Detect which cell encompasses the target text, then output its (x, y) center coordinate. 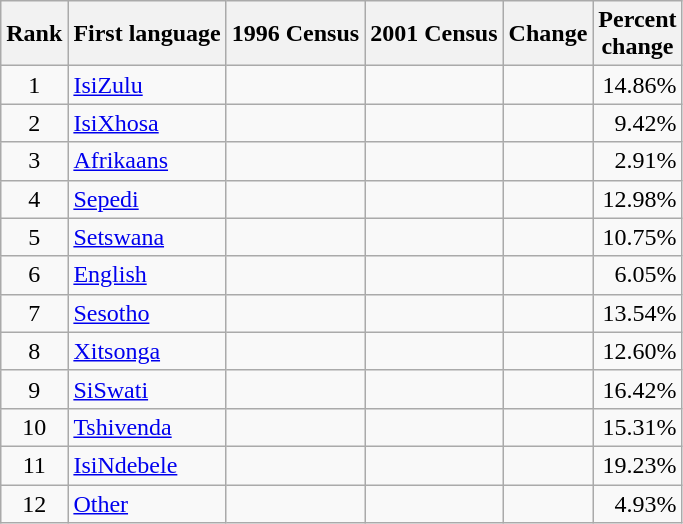
First language (147, 34)
Afrikaans (147, 161)
19.23% (638, 465)
Sesotho (147, 313)
English (147, 275)
Percentchange (638, 34)
16.42% (638, 389)
7 (34, 313)
4.93% (638, 503)
8 (34, 351)
13.54% (638, 313)
3 (34, 161)
10 (34, 427)
Rank (34, 34)
2001 Census (434, 34)
6 (34, 275)
Xitsonga (147, 351)
6.05% (638, 275)
Change (548, 34)
1996 Census (295, 34)
15.31% (638, 427)
9 (34, 389)
Sepedi (147, 199)
Tshivenda (147, 427)
IsiNdebele (147, 465)
9.42% (638, 123)
SiSwati (147, 389)
1 (34, 85)
2 (34, 123)
12.60% (638, 351)
12.98% (638, 199)
IsiZulu (147, 85)
2.91% (638, 161)
Other (147, 503)
10.75% (638, 237)
14.86% (638, 85)
4 (34, 199)
Setswana (147, 237)
11 (34, 465)
IsiXhosa (147, 123)
12 (34, 503)
5 (34, 237)
